Capture the cell that displays the provided text and extract its (X, Y) central coordinate. 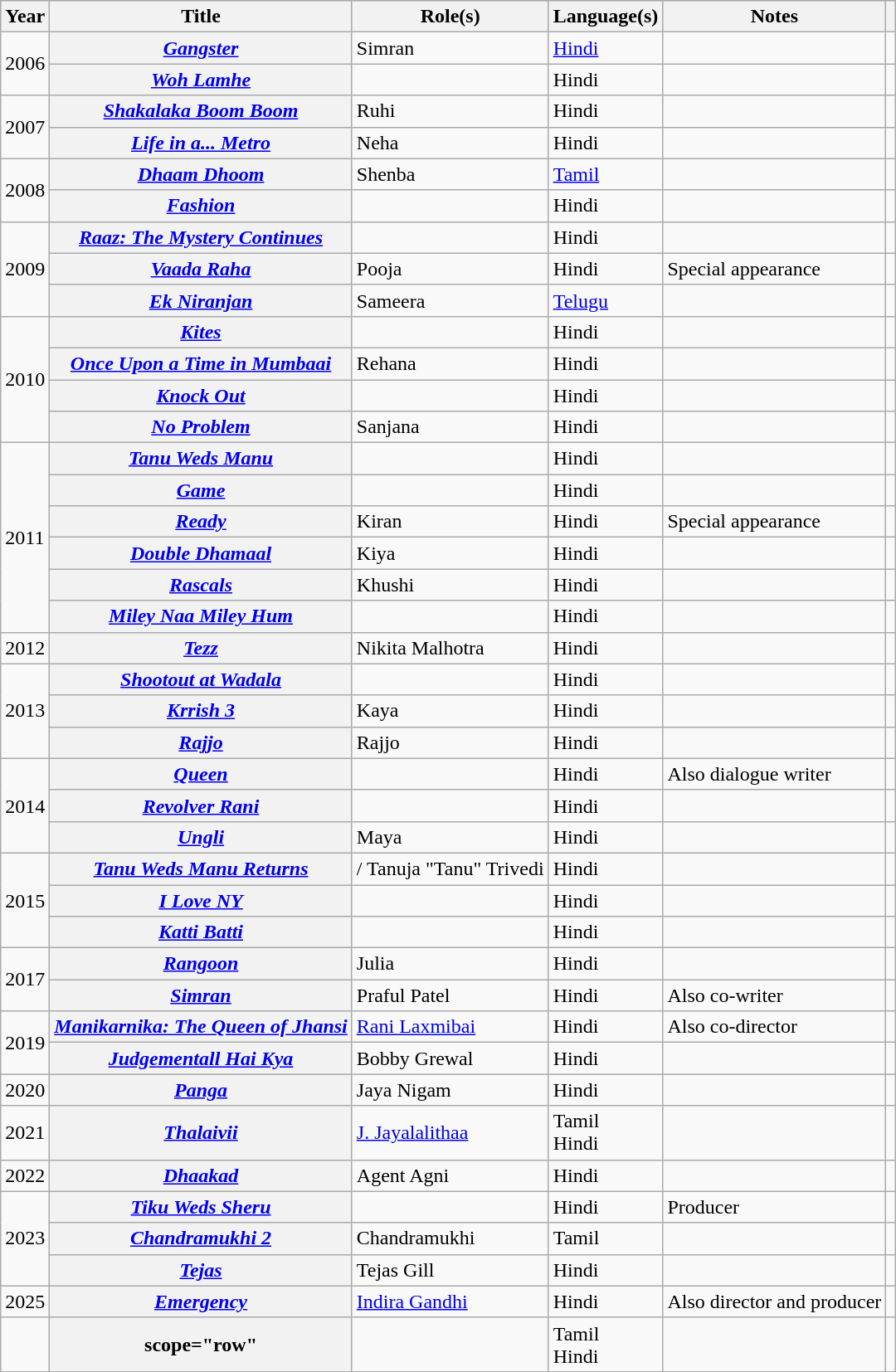
Double Dhamaal (201, 553)
I Love NY (201, 900)
Woh Lamhe (201, 80)
Once Upon a Time in Mumbaai (201, 363)
2010 (25, 379)
Nikita Malhotra (450, 648)
Judgementall Hai Kya (201, 1058)
Chandramukhi 2 (201, 1238)
Ruhi (450, 111)
Manikarnika: The Queen of Jhansi (201, 1027)
Title (201, 17)
Also dialogue writer (775, 774)
Julia (450, 964)
2009 (25, 269)
Kites (201, 332)
Shootout at Wadala (201, 679)
Sameera (450, 300)
2007 (25, 127)
Shakalaka Boom Boom (201, 111)
Also co-writer (775, 995)
2012 (25, 648)
Gangster (201, 48)
Notes (775, 17)
Dhaakad (201, 1175)
No Problem (201, 427)
Krrish 3 (201, 711)
2011 (25, 538)
Maya (450, 837)
Shenba (450, 174)
Rangoon (201, 964)
Rani Laxmibai (450, 1027)
Ready (201, 522)
Neha (450, 143)
Also director and producer (775, 1301)
Kiya (450, 553)
Tanu Weds Manu Returns (201, 868)
2023 (25, 1238)
Thalaivii (201, 1133)
Producer (775, 1207)
Sanjana (450, 427)
Rascals (201, 585)
2015 (25, 900)
Tejas (201, 1270)
Rehana (450, 363)
Ek Niranjan (201, 300)
/ Tanuja "Tanu" Trivedi (450, 868)
Agent Agni (450, 1175)
Tezz (201, 648)
Year (25, 17)
2008 (25, 190)
2013 (25, 711)
Kaya (450, 711)
2017 (25, 980)
Language(s) (606, 17)
Chandramukhi (450, 1238)
Jaya Nigam (450, 1090)
Emergency (201, 1301)
Life in a... Metro (201, 143)
Tiku Weds Sheru (201, 1207)
scope="row" (201, 1344)
Queen (201, 774)
2014 (25, 805)
2020 (25, 1090)
Fashion (201, 206)
Tanu Weds Manu (201, 459)
Miley Naa Miley Hum (201, 616)
2006 (25, 64)
2022 (25, 1175)
J. Jayalalithaa (450, 1133)
Game (201, 490)
Tejas Gill (450, 1270)
2025 (25, 1301)
2019 (25, 1043)
Revolver Rani (201, 805)
Also co-director (775, 1027)
Khushi (450, 585)
Praful Patel (450, 995)
Vaada Raha (201, 269)
Ungli (201, 837)
Knock Out (201, 396)
Telugu (606, 300)
Pooja (450, 269)
Bobby Grewal (450, 1058)
2021 (25, 1133)
Dhaam Dhoom (201, 174)
Panga (201, 1090)
Raaz: The Mystery Continues (201, 237)
Role(s) (450, 17)
Kiran (450, 522)
Katti Batti (201, 932)
Indira Gandhi (450, 1301)
